Pinpoint the cell where the given text exists, returning its [x, y] midpoint coordinate. 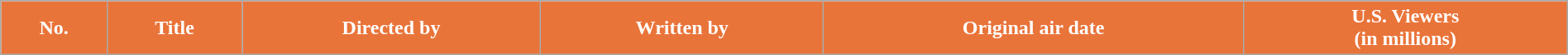
U.S. Viewers(in millions) [1405, 28]
Directed by [390, 28]
Written by [681, 28]
Title [175, 28]
Original air date [1034, 28]
No. [55, 28]
